Determine the [x, y] coordinate at the center of the cell enclosing the given text.  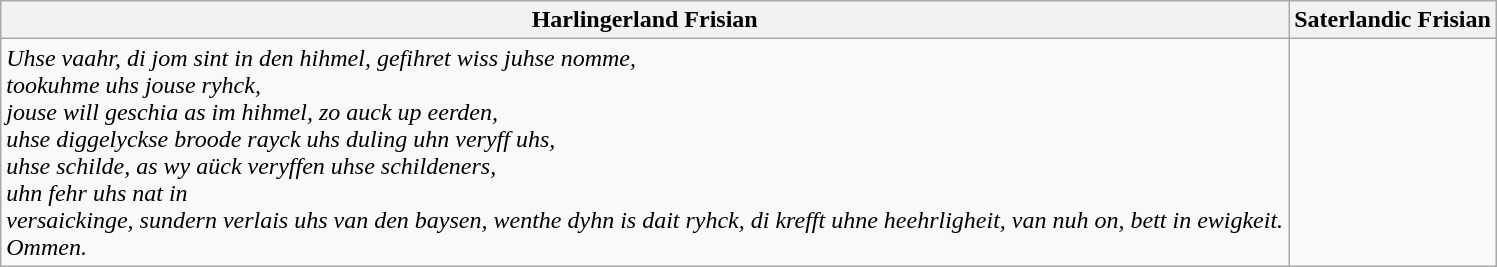
Harlingerland Frisian [645, 20]
Saterlandic Frisian [1393, 20]
